Return (X, Y) of the center of cell containing provided text 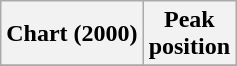
Peakposition (189, 34)
Chart (2000) (72, 34)
